Detect which cell encompasses the target text, then output its [X, Y] center coordinate. 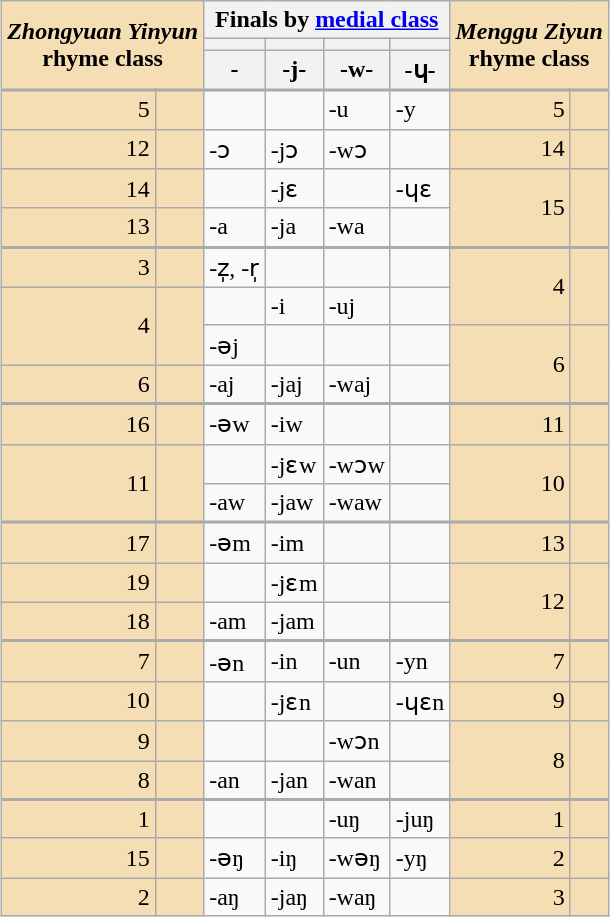
-wɔ [356, 149]
-ɥɛ [420, 189]
Zhongyuan Yinyunrhyme class [103, 46]
-ɥ- [420, 70]
Menggu Ziyunrhyme class [529, 46]
-əw [235, 424]
-a [235, 228]
-aj [235, 384]
-əm [235, 542]
-j- [294, 70]
-uŋ [356, 818]
17 [79, 542]
-ɥɛn [420, 701]
-ən [235, 661]
-uj [356, 306]
-iŋ [294, 858]
-jaw [294, 504]
-yŋ [420, 858]
-aŋ [235, 897]
-aw [235, 504]
-wa [356, 228]
-wəŋ [356, 858]
19 [79, 583]
-jɛw [294, 464]
-ja [294, 228]
-jɛ [294, 189]
-wɔw [356, 464]
-jaj [294, 384]
-ɔ [235, 149]
-juŋ [420, 818]
-jaŋ [294, 897]
Finals by medial class [327, 20]
-jan [294, 780]
-əŋ [235, 858]
-wan [356, 780]
16 [79, 424]
-z̩, -r̩ [235, 267]
-waŋ [356, 897]
-am [235, 622]
-yn [420, 661]
-wɔn [356, 741]
-in [294, 661]
-u [356, 110]
-an [235, 780]
-waj [356, 384]
-iw [294, 424]
-waw [356, 504]
-jɛm [294, 583]
-w- [356, 70]
-im [294, 542]
-jɛn [294, 701]
-jɔ [294, 149]
-əj [235, 345]
-i [294, 306]
-y [420, 110]
-un [356, 661]
- [235, 70]
-jam [294, 622]
18 [79, 622]
